Provide the (X, Y) coordinate of the cell's center where the given text is located.  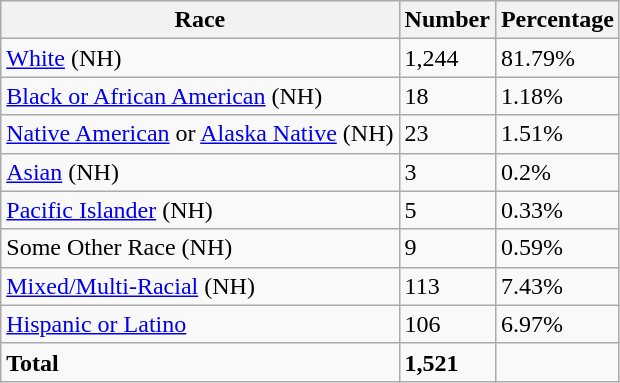
81.79% (557, 58)
7.43% (557, 286)
1.18% (557, 96)
Total (200, 362)
White (NH) (200, 58)
1.51% (557, 134)
18 (447, 96)
Hispanic or Latino (200, 324)
23 (447, 134)
Mixed/Multi-Racial (NH) (200, 286)
0.33% (557, 210)
Black or African American (NH) (200, 96)
3 (447, 172)
6.97% (557, 324)
0.2% (557, 172)
106 (447, 324)
113 (447, 286)
5 (447, 210)
Race (200, 20)
Native American or Alaska Native (NH) (200, 134)
1,244 (447, 58)
Pacific Islander (NH) (200, 210)
1,521 (447, 362)
0.59% (557, 248)
Asian (NH) (200, 172)
Some Other Race (NH) (200, 248)
Percentage (557, 20)
9 (447, 248)
Number (447, 20)
